Return (X, Y) of the center of cell containing provided text 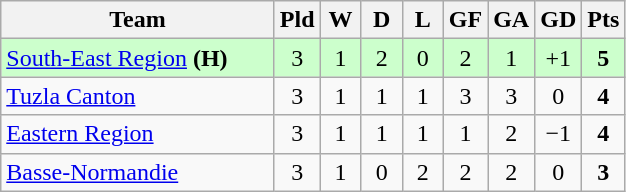
GA (512, 20)
Pts (604, 20)
GD (558, 20)
Team (138, 20)
Tuzla Canton (138, 96)
W (340, 20)
−1 (558, 134)
Pld (297, 20)
L (422, 20)
Basse-Normandie (138, 172)
South-East Region (H) (138, 58)
Eastern Region (138, 134)
5 (604, 58)
+1 (558, 58)
GF (465, 20)
D (382, 20)
